Capture the cell that displays the provided text and extract its (x, y) central coordinate. 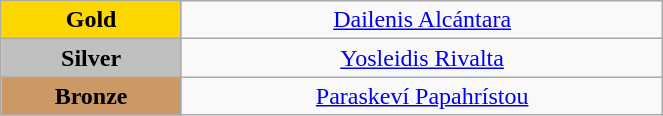
Gold (92, 20)
Dailenis Alcántara (422, 20)
Bronze (92, 96)
Paraskeví Papahrístou (422, 96)
Yosleidis Rivalta (422, 58)
Silver (92, 58)
